Locate the cell with the specified text and output its [x, y] center coordinate. 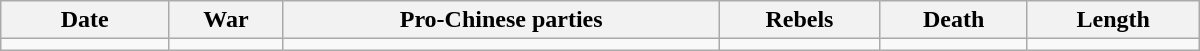
War [226, 20]
Date [85, 20]
Death [954, 20]
Rebels [800, 20]
Pro-Chinese parties [501, 20]
Length [1113, 20]
